Return [X, Y] of the center of cell containing provided text 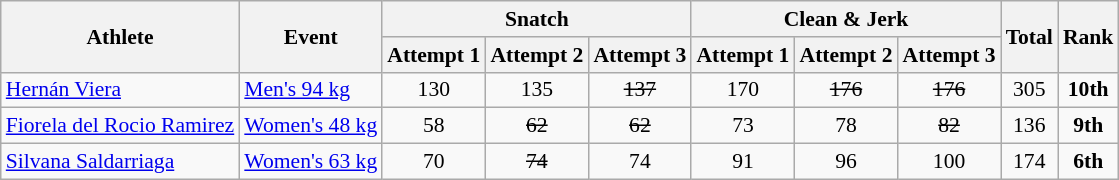
Total [1030, 36]
Clean & Jerk [846, 19]
Fiorela del Rocio Ramirez [120, 126]
9th [1088, 126]
Athlete [120, 36]
136 [1030, 126]
78 [846, 126]
174 [1030, 162]
6th [1088, 162]
91 [742, 162]
73 [742, 126]
Silvana Saldarriaga [120, 162]
96 [846, 162]
170 [742, 90]
Women's 63 kg [310, 162]
305 [1030, 90]
Rank [1088, 36]
Hernán Viera [120, 90]
100 [950, 162]
Event [310, 36]
Snatch [536, 19]
Women's 48 kg [310, 126]
130 [434, 90]
137 [640, 90]
Men's 94 kg [310, 90]
82 [950, 126]
58 [434, 126]
135 [536, 90]
10th [1088, 90]
70 [434, 162]
